Return the [x, y] coordinate for the center point of the cell that contains the specified text.  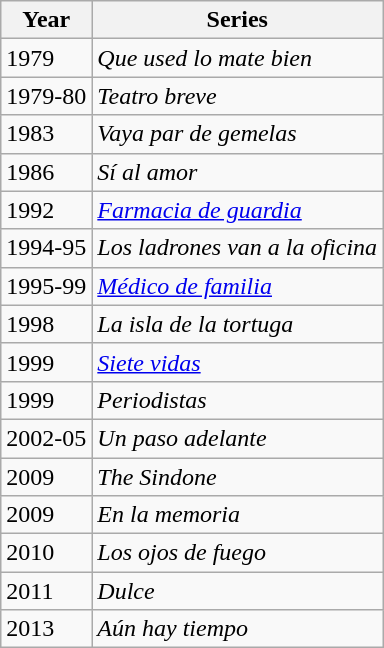
Los ladrones van a la oficina [238, 248]
Teatro breve [238, 96]
Periodistas [238, 400]
La isla de la tortuga [238, 324]
Dulce [238, 591]
Aún hay tiempo [238, 629]
En la memoria [238, 515]
1992 [46, 210]
1983 [46, 134]
Year [46, 20]
Sí al amor [238, 172]
2011 [46, 591]
1995-99 [46, 286]
Médico de familia [238, 286]
Vaya par de gemelas [238, 134]
Que used lo mate bien [238, 58]
2002-05 [46, 438]
1979 [46, 58]
1998 [46, 324]
1986 [46, 172]
Siete vidas [238, 362]
1979-80 [46, 96]
Series [238, 20]
2013 [46, 629]
1994-95 [46, 248]
The Sindone [238, 477]
Farmacia de guardia [238, 210]
Un paso adelante [238, 438]
Los ojos de fuego [238, 553]
2010 [46, 553]
